Provide the [X, Y] coordinate of the cell's center where the given text is located.  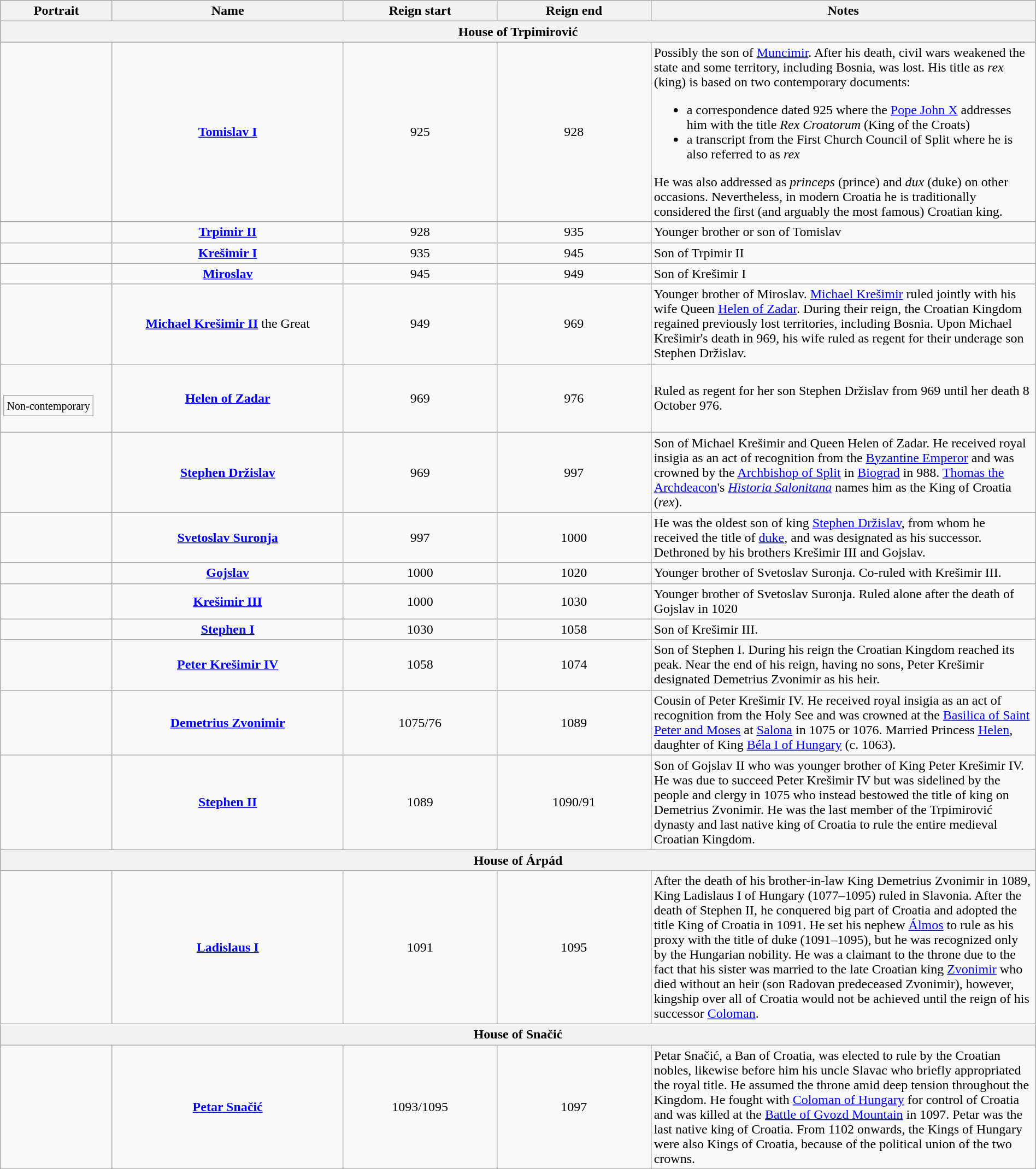
House of Snačić [518, 1034]
Portrait [57, 11]
Tomislav I [227, 132]
House of Árpád [518, 860]
Peter Krešimir IV [227, 665]
Michael Krešimir II the Great [227, 324]
1093/1095 [420, 1107]
925 [420, 132]
Stephen II [227, 802]
Krešimir III [227, 601]
Notes [843, 11]
Son of Trpimir II [843, 253]
1091 [420, 947]
Krešimir I [227, 253]
976 [574, 398]
Younger brother or son of Tomislav [843, 232]
Son of Krešimir I [843, 274]
1095 [574, 947]
Reign start [420, 11]
Helen of Zadar [227, 398]
1090/91 [574, 802]
Ruled as regent for her son Stephen Držislav from 969 until her death 8 October 976. [843, 398]
1075/76 [420, 722]
1097 [574, 1107]
Petar Snačić [227, 1107]
Younger brother of Svetoslav Suronja. Co-ruled with Krešimir III. [843, 573]
Stephen I [227, 629]
Son of Krešimir III. [843, 629]
House of Trpimirović [518, 32]
Reign end [574, 11]
Younger brother of Svetoslav Suronja. Ruled alone after the death of Gojslav in 1020 [843, 601]
Trpimir II [227, 232]
Svetoslav Suronja [227, 538]
Stephen Držislav [227, 473]
1074 [574, 665]
Miroslav [227, 274]
1020 [574, 573]
Ladislaus I [227, 947]
Gojslav [227, 573]
Name [227, 11]
Demetrius Zvonimir [227, 722]
